Capture the cell that displays the provided text and extract its [x, y] central coordinate. 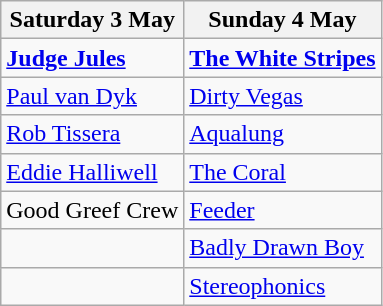
The White Stripes [282, 58]
Judge Jules [92, 58]
Eddie Halliwell [92, 172]
Badly Drawn Boy [282, 248]
Feeder [282, 210]
Paul van Dyk [92, 96]
Sunday 4 May [282, 20]
Saturday 3 May [92, 20]
Dirty Vegas [282, 96]
Rob Tissera [92, 134]
Aqualung [282, 134]
Stereophonics [282, 286]
Good Greef Crew [92, 210]
The Coral [282, 172]
